Output the (X, Y) coordinate of the center of the cell containing the given text.  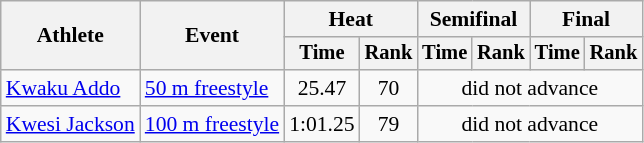
1:01.25 (322, 124)
79 (389, 124)
Kwaku Addo (70, 88)
Semifinal (473, 19)
Kwesi Jackson (70, 124)
Final (586, 19)
Heat (350, 19)
100 m freestyle (212, 124)
70 (389, 88)
25.47 (322, 88)
50 m freestyle (212, 88)
Event (212, 36)
Athlete (70, 36)
